Pinpoint the cell where the given text exists, returning its (x, y) midpoint coordinate. 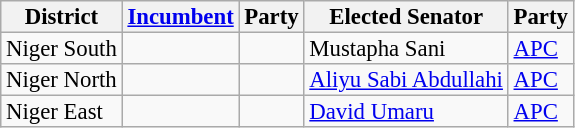
District (62, 17)
Mustapha Sani (406, 49)
Aliyu Sabi Abdullahi (406, 80)
Incumbent (180, 17)
Niger East (62, 112)
Elected Senator (406, 17)
David Umaru (406, 112)
Niger South (62, 49)
Niger North (62, 80)
